Provide the [x, y] coordinate of the cell's center where the given text is located.  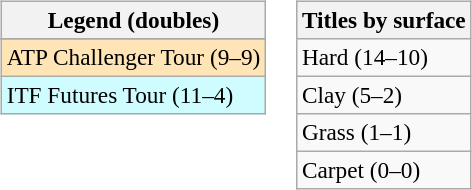
Clay (5–2) [384, 95]
Grass (1–1) [384, 133]
ATP Challenger Tour (9–9) [133, 57]
Legend (doubles) [133, 20]
ITF Futures Tour (11–4) [133, 95]
Carpet (0–0) [384, 171]
Hard (14–10) [384, 57]
Titles by surface [384, 20]
